Determine the [x, y] coordinate at the center of the cell enclosing the given text.  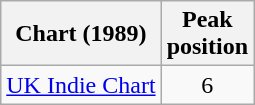
UK Indie Chart [81, 85]
6 [207, 85]
Chart (1989) [81, 34]
Peakposition [207, 34]
